Locate the cell with the specified text and output its [x, y] center coordinate. 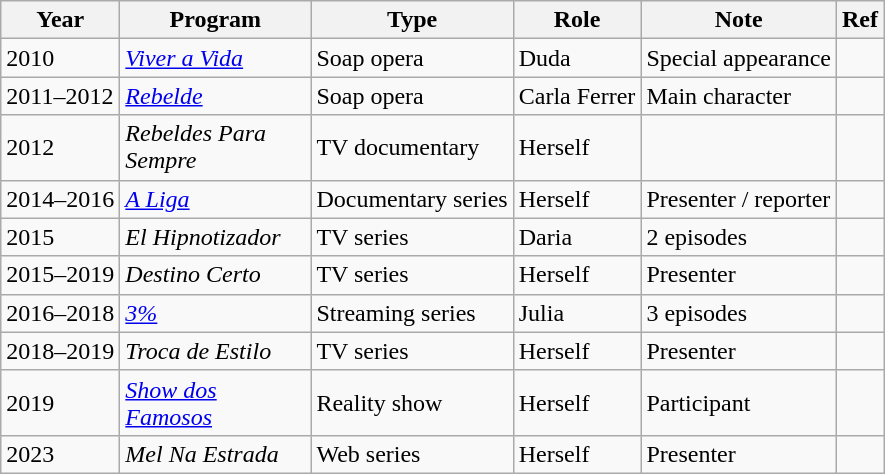
Role [577, 20]
Presenter / reporter [739, 199]
Streaming series [412, 313]
Daria [577, 237]
Note [739, 20]
TV documentary [412, 148]
Destino Certo [216, 275]
2023 [60, 454]
2011–2012 [60, 96]
2015 [60, 237]
Rebeldes Para Sempre [216, 148]
Duda [577, 58]
Participant [739, 402]
2 episodes [739, 237]
Reality show [412, 402]
Ref [860, 20]
2019 [60, 402]
Web series [412, 454]
Julia [577, 313]
Program [216, 20]
2015–2019 [60, 275]
Main character [739, 96]
Special appearance [739, 58]
Troca de Estilo [216, 351]
Documentary series [412, 199]
2010 [60, 58]
Viver a Vida [216, 58]
Year [60, 20]
2016–2018 [60, 313]
2012 [60, 148]
Rebelde [216, 96]
3 episodes [739, 313]
Type [412, 20]
A Liga [216, 199]
Show dos Famosos [216, 402]
3% [216, 313]
Mel Na Estrada [216, 454]
Carla Ferrer [577, 96]
2018–2019 [60, 351]
2014–2016 [60, 199]
El Hipnotizador [216, 237]
